Pinpoint the cell where the given text exists, returning its (x, y) midpoint coordinate. 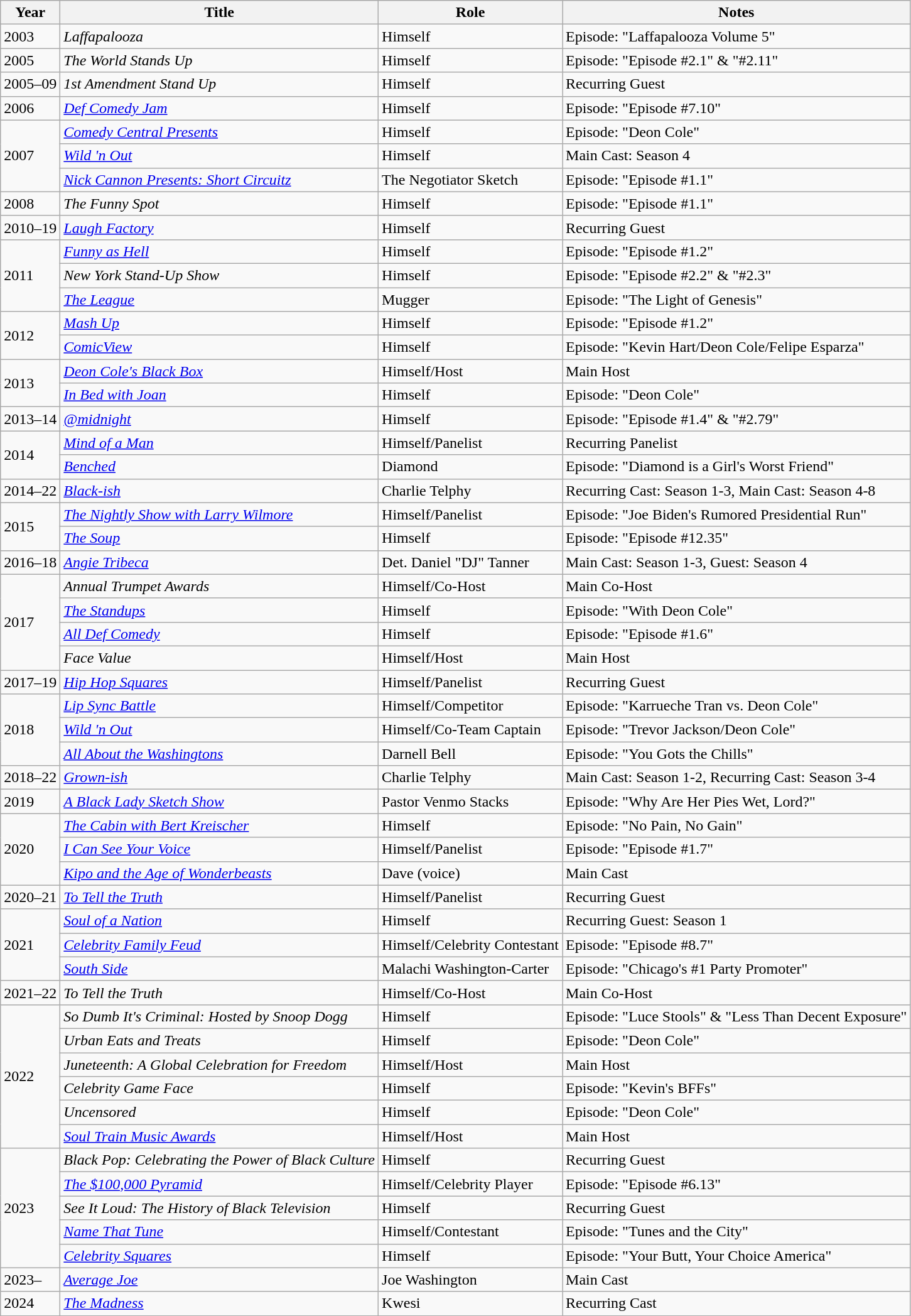
Recurring Cast: Season 1-3, Main Cast: Season 4-8 (736, 491)
Juneteenth: A Global Celebration for Freedom (220, 1065)
ComicView (220, 347)
Himself/Co-Team Captain (471, 730)
Lip Sync Battle (220, 706)
Episode: "The Light of Genesis" (736, 300)
Episode: "Karrueche Tran vs. Deon Cole" (736, 706)
In Bed with Joan (220, 395)
Episode: "Episode #2.1" & "#2.11" (736, 60)
Dave (voice) (471, 873)
Deon Cole's Black Box (220, 371)
The $100,000 Pyramid (220, 1184)
The Madness (220, 1303)
Himself/Contestant (471, 1232)
2013–14 (30, 419)
2010–19 (30, 227)
The Nightly Show with Larry Wilmore (220, 514)
2012 (30, 335)
Black-ish (220, 491)
Face Value (220, 658)
Role (471, 13)
Episode: "Episode #1.4" & "#2.79" (736, 419)
Episode: "Why Are Her Pies Wet, Lord?" (736, 802)
The World Stands Up (220, 60)
2023 (30, 1208)
Episode: "Chicago's #1 Party Promoter" (736, 969)
Uncensored (220, 1112)
Funny as Hell (220, 251)
Kwesi (471, 1303)
Episode: "Joe Biden's Rumored Presidential Run" (736, 514)
2018–22 (30, 778)
Main Cast: Season 1-2, Recurring Cast: Season 3-4 (736, 778)
Mugger (471, 300)
2021–22 (30, 992)
Laugh Factory (220, 227)
Episode: "Episode #6.13" (736, 1184)
2011 (30, 275)
Malachi Washington-Carter (471, 969)
Episode: "Episode #12.35" (736, 538)
Nick Cannon Presents: Short Circuitz (220, 180)
Mash Up (220, 324)
Episode: "Your Butt, Your Choice America" (736, 1256)
Average Joe (220, 1280)
Pastor Venmo Stacks (471, 802)
2016–18 (30, 562)
2018 (30, 730)
I Can See Your Voice (220, 849)
@midnight (220, 419)
Det. Daniel "DJ" Tanner (471, 562)
2014–22 (30, 491)
2005 (30, 60)
Celebrity Family Feud (220, 945)
Soul Train Music Awards (220, 1136)
2023– (30, 1280)
2020–21 (30, 897)
The Standups (220, 610)
Def Comedy Jam (220, 108)
So Dumb It's Criminal: Hosted by Snoop Dogg (220, 1016)
2024 (30, 1303)
Benched (220, 467)
Name That Tune (220, 1232)
2020 (30, 849)
Kipo and the Age of Wonderbeasts (220, 873)
Episode: "Tunes and the City" (736, 1232)
2022 (30, 1076)
Episode: "Trevor Jackson/Deon Cole" (736, 730)
2017 (30, 622)
All Def Comedy (220, 634)
The League (220, 300)
Episode: "Episode #1.6" (736, 634)
2015 (30, 526)
Episode: "Episode #1.7" (736, 849)
Celebrity Squares (220, 1256)
Episode: "Luce Stools" & "Less Than Decent Exposure" (736, 1016)
Laffapalooza (220, 36)
All About the Washingtons (220, 754)
Recurring Guest: Season 1 (736, 921)
Main Cast: Season 1-3, Guest: Season 4 (736, 562)
A Black Lady Sketch Show (220, 802)
The Soup (220, 538)
Episode: "With Deon Cole" (736, 610)
Episode: "Episode #7.10" (736, 108)
Celebrity Game Face (220, 1089)
Himself/Celebrity Contestant (471, 945)
2005–09 (30, 84)
South Side (220, 969)
Title (220, 13)
2021 (30, 945)
Main Cast: Season 4 (736, 156)
Year (30, 13)
2013 (30, 383)
Recurring Cast (736, 1303)
1st Amendment Stand Up (220, 84)
Hip Hop Squares (220, 682)
Recurring Panelist (736, 443)
2007 (30, 156)
2006 (30, 108)
Episode: "Episode #2.2" & "#2.3" (736, 275)
Soul of a Nation (220, 921)
2003 (30, 36)
2014 (30, 455)
The Cabin with Bert Kreischer (220, 825)
Annual Trumpet Awards (220, 586)
Episode: "Diamond is a Girl's Worst Friend" (736, 467)
2017–19 (30, 682)
The Negotiator Sketch (471, 180)
2008 (30, 204)
Notes (736, 13)
Episode: "No Pain, No Gain" (736, 825)
Episode: "You Gots the Chills" (736, 754)
Angie Tribeca (220, 562)
2019 (30, 802)
Grown-ish (220, 778)
The Funny Spot (220, 204)
Episode: "Kevin's BFFs" (736, 1089)
Comedy Central Presents (220, 132)
Urban Eats and Treats (220, 1040)
Joe Washington (471, 1280)
Darnell Bell (471, 754)
Himself/Competitor (471, 706)
Episode: "Kevin Hart/Deon Cole/Felipe Esparza" (736, 347)
Black Pop: Celebrating the Power of Black Culture (220, 1160)
Himself/Celebrity Player (471, 1184)
New York Stand-Up Show (220, 275)
See It Loud: The History of Black Television (220, 1208)
Episode: "Laffapalooza Volume 5" (736, 36)
Mind of a Man (220, 443)
Episode: "Episode #8.7" (736, 945)
Diamond (471, 467)
